Locate the cell with the specified text and output its [X, Y] center coordinate. 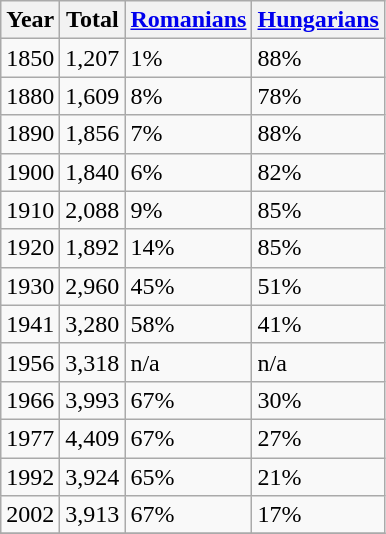
8% [188, 96]
1% [188, 58]
1920 [30, 248]
1910 [30, 210]
Romanians [188, 20]
1992 [30, 477]
3,280 [92, 324]
1890 [30, 134]
3,993 [92, 400]
3,913 [92, 515]
78% [318, 96]
1956 [30, 362]
1,609 [92, 96]
51% [318, 286]
2002 [30, 515]
3,924 [92, 477]
21% [318, 477]
1,856 [92, 134]
Hungarians [318, 20]
1977 [30, 438]
7% [188, 134]
1941 [30, 324]
17% [318, 515]
1930 [30, 286]
30% [318, 400]
1,207 [92, 58]
4,409 [92, 438]
58% [188, 324]
1880 [30, 96]
41% [318, 324]
1900 [30, 172]
9% [188, 210]
45% [188, 286]
3,318 [92, 362]
Total [92, 20]
2,088 [92, 210]
1,892 [92, 248]
65% [188, 477]
1966 [30, 400]
2,960 [92, 286]
14% [188, 248]
Year [30, 20]
27% [318, 438]
6% [188, 172]
1,840 [92, 172]
1850 [30, 58]
82% [318, 172]
